Identify which cell holds the provided text, then report its [x, y] central coordinate. 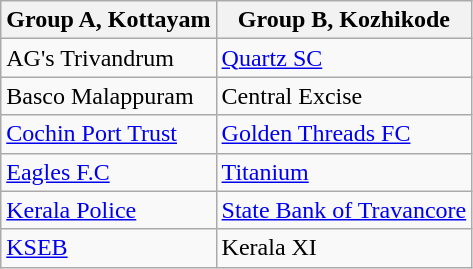
Quartz SC [344, 58]
Kerala Police [108, 210]
Golden Threads FC [344, 134]
AG's Trivandrum [108, 58]
State Bank of Travancore [344, 210]
KSEB [108, 248]
Group B, Kozhikode [344, 20]
Central Excise [344, 96]
Titanium [344, 172]
Group A, Kottayam [108, 20]
Kerala XI [344, 248]
Eagles F.C [108, 172]
Basco Malappuram [108, 96]
Cochin Port Trust [108, 134]
